Identify which cell holds the provided text, then report its [x, y] central coordinate. 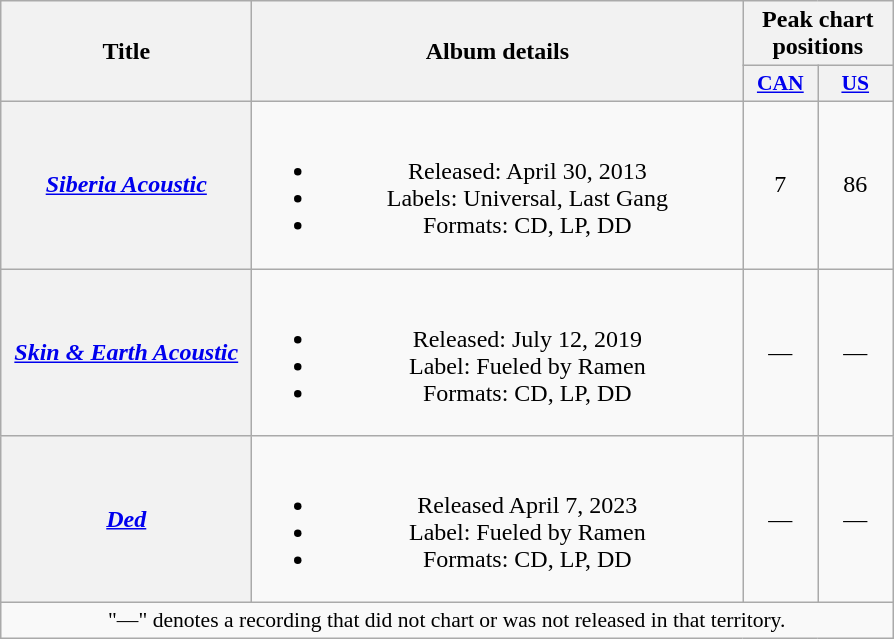
US [856, 84]
Title [126, 52]
Skin & Earth Acoustic [126, 352]
Released: July 12, 2019Label: Fueled by RamenFormats: CD, LP, DD [498, 352]
7 [780, 184]
CAN [780, 84]
Released: April 30, 2013 Labels: Universal, Last Gang Formats: CD, LP, DD [498, 184]
Released April 7, 2023Label: Fueled by RamenFormats: CD, LP, DD [498, 520]
Peak chart positions [818, 34]
86 [856, 184]
Album details [498, 52]
Ded [126, 520]
Siberia Acoustic [126, 184]
"—" denotes a recording that did not chart or was not released in that territory. [447, 621]
